Provide the (x, y) coordinate of the cell's center where the given text is located.  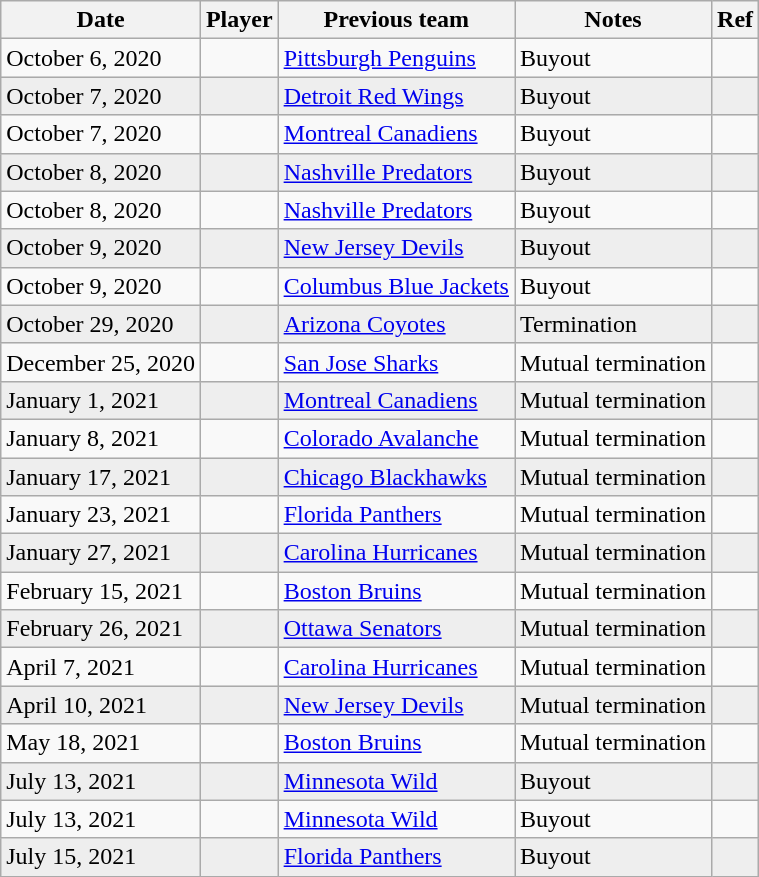
February 26, 2021 (101, 629)
Ref (736, 20)
December 25, 2020 (101, 362)
May 18, 2021 (101, 743)
February 15, 2021 (101, 591)
Chicago Blackhawks (396, 477)
January 27, 2021 (101, 553)
July 15, 2021 (101, 857)
Colorado Avalanche (396, 438)
Arizona Coyotes (396, 324)
January 17, 2021 (101, 477)
January 23, 2021 (101, 515)
Date (101, 20)
Detroit Red Wings (396, 96)
April 7, 2021 (101, 667)
Ottawa Senators (396, 629)
Notes (612, 20)
January 1, 2021 (101, 400)
April 10, 2021 (101, 705)
Pittsburgh Penguins (396, 58)
January 8, 2021 (101, 438)
San Jose Sharks (396, 362)
Columbus Blue Jackets (396, 286)
Termination (612, 324)
October 29, 2020 (101, 324)
Player (239, 20)
October 6, 2020 (101, 58)
Previous team (396, 20)
